Find where the given text appears and provide that cell's center as [X, Y] coordinate. 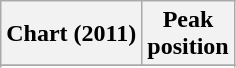
Peakposition [188, 34]
Chart (2011) [72, 34]
